Provide the [X, Y] coordinate of the cell's center where the given text is located.  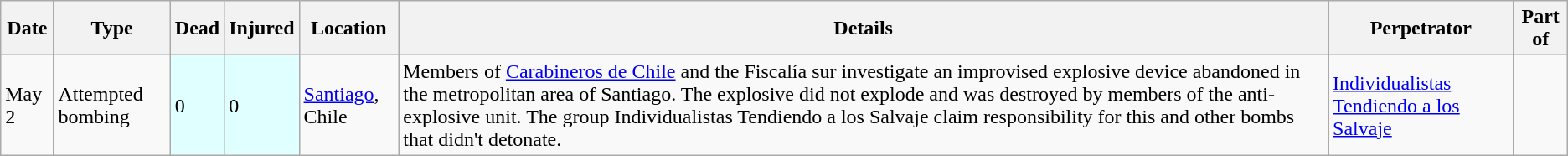
Date [27, 29]
Dead [197, 29]
Individualistas Tendiendo a los Salvaje [1421, 106]
Perpetrator [1421, 29]
Location [348, 29]
Attempted bombing [112, 106]
Details [864, 29]
Type [112, 29]
May 2 [27, 106]
Santiago, Chile [348, 106]
Part of [1540, 29]
Injured [261, 29]
